Find where the given text appears and provide that cell's center as [X, Y] coordinate. 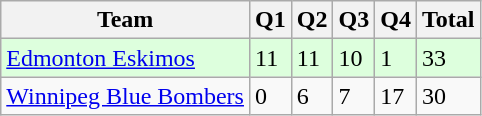
7 [354, 96]
Q2 [312, 20]
Q1 [270, 20]
Q4 [396, 20]
33 [448, 58]
1 [396, 58]
Team [126, 20]
17 [396, 96]
Edmonton Eskimos [126, 58]
Winnipeg Blue Bombers [126, 96]
10 [354, 58]
0 [270, 96]
30 [448, 96]
6 [312, 96]
Q3 [354, 20]
Total [448, 20]
